Detect which cell encompasses the target text, then output its [x, y] center coordinate. 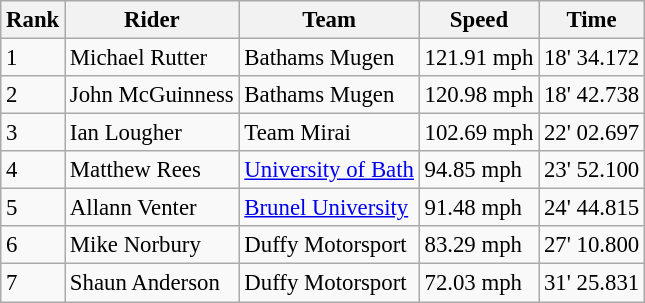
22' 02.697 [592, 133]
Shaun Anderson [152, 283]
31' 25.831 [592, 283]
Time [592, 20]
4 [33, 170]
Mike Norbury [152, 245]
83.29 mph [478, 245]
Brunel University [329, 208]
3 [33, 133]
18' 42.738 [592, 95]
Matthew Rees [152, 170]
120.98 mph [478, 95]
23' 52.100 [592, 170]
27' 10.800 [592, 245]
72.03 mph [478, 283]
6 [33, 245]
24' 44.815 [592, 208]
18' 34.172 [592, 58]
1 [33, 58]
Team Mirai [329, 133]
John McGuinness [152, 95]
5 [33, 208]
2 [33, 95]
University of Bath [329, 170]
Ian Lougher [152, 133]
102.69 mph [478, 133]
Speed [478, 20]
91.48 mph [478, 208]
121.91 mph [478, 58]
94.85 mph [478, 170]
Michael Rutter [152, 58]
Rank [33, 20]
Team [329, 20]
7 [33, 283]
Allann Venter [152, 208]
Rider [152, 20]
